Return the [X, Y] coordinate for the center point of the cell that contains the specified text.  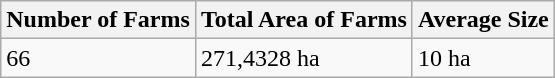
Total Area of Farms [304, 20]
Number of Farms [98, 20]
10 ha [483, 58]
66 [98, 58]
Average Size [483, 20]
271,4328 ha [304, 58]
